Identify which cell holds the provided text, then report its [x, y] central coordinate. 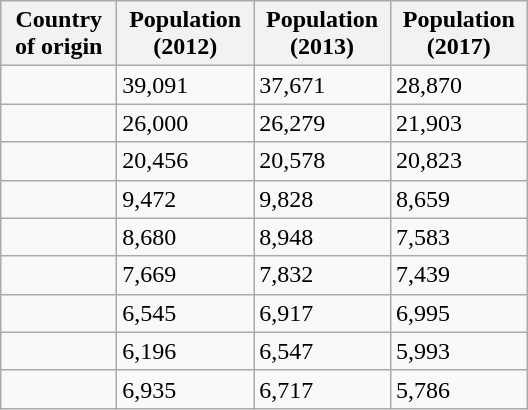
20,823 [458, 161]
28,870 [458, 85]
26,000 [186, 123]
6,717 [322, 389]
6,196 [186, 351]
8,659 [458, 199]
9,828 [322, 199]
20,456 [186, 161]
5,786 [458, 389]
20,578 [322, 161]
26,279 [322, 123]
8,948 [322, 237]
Population (2013) [322, 34]
Country of origin [59, 34]
6,995 [458, 313]
7,669 [186, 275]
39,091 [186, 85]
7,439 [458, 275]
Population (2017) [458, 34]
6,935 [186, 389]
7,832 [322, 275]
8,680 [186, 237]
21,903 [458, 123]
Population (2012) [186, 34]
7,583 [458, 237]
6,547 [322, 351]
9,472 [186, 199]
6,545 [186, 313]
37,671 [322, 85]
5,993 [458, 351]
6,917 [322, 313]
